Extract the (X, Y) coordinate from the center of the cell holding the provided text.  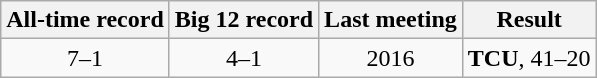
Result (529, 20)
All-time record (86, 20)
7–1 (86, 58)
Last meeting (391, 20)
4–1 (244, 58)
TCU, 41–20 (529, 58)
Big 12 record (244, 20)
2016 (391, 58)
